Output the (X, Y) coordinate of the center of the cell containing the given text.  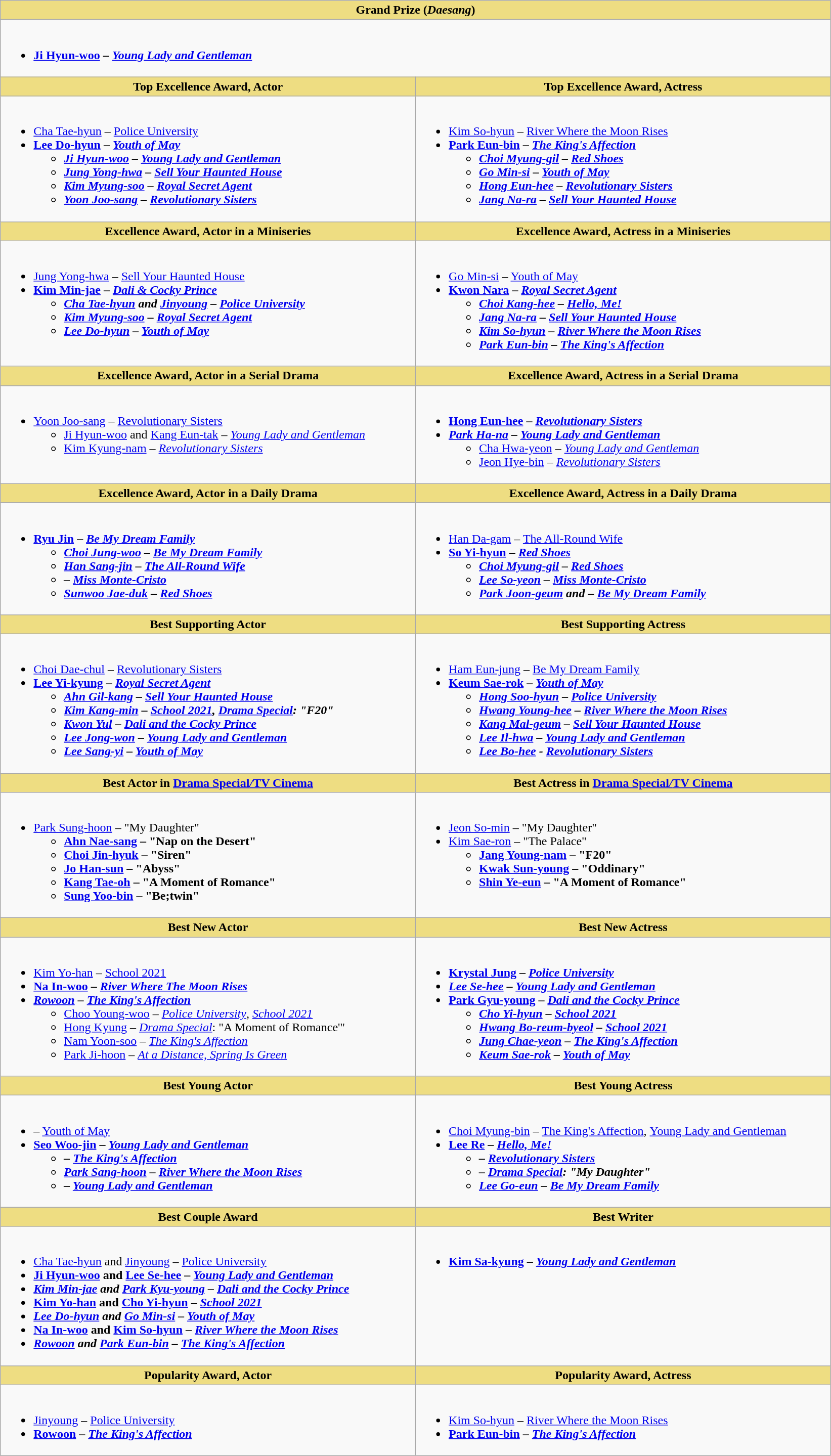
Yoon Joo-sang – Revolutionary SistersJi Hyun-woo and Kang Eun-tak – Young Lady and GentlemanKim Kyung-nam – Revolutionary Sisters (208, 434)
Ryu Jin – Be My Dream FamilyChoi Jung-woo – Be My Dream FamilyHan Sang-jin – The All-Round Wife – Miss Monte-CristoSunwoo Jae-duk – Red Shoes (208, 558)
Kim So-hyun – River Where the Moon RisesPark Eun-bin – The King's Affection (623, 1420)
Excellence Award, Actor in a Serial Drama (208, 376)
Jinyoung – Police UniversityRowoon – The King's Affection (208, 1420)
Best Supporting Actress (623, 624)
Best New Actress (623, 928)
Best Young Actor (208, 1086)
Ji Hyun-woo – Young Lady and Gentleman (416, 49)
Popularity Award, Actress (623, 1375)
Best Young Actress (623, 1086)
Excellence Award, Actor in a Miniseries (208, 231)
Popularity Award, Actor (208, 1375)
Best Supporting Actor (208, 624)
Excellence Award, Actress in a Serial Drama (623, 376)
Top Excellence Award, Actor (208, 86)
Hong Eun-hee – Revolutionary SistersPark Ha-na – Young Lady and GentlemanCha Hwa-yeon – Young Lady and GentlemanJeon Hye-bin – Revolutionary Sisters (623, 434)
Top Excellence Award, Actress (623, 86)
– Youth of MaySeo Woo-jin – Young Lady and Gentleman – The King's AffectionPark Sang-hoon – River Where the Moon Rises – Young Lady and Gentleman (208, 1151)
Best Actress in Drama Special/TV Cinema (623, 782)
Kim Sa-kyung – Young Lady and Gentleman (623, 1296)
Best New Actor (208, 928)
Best Actor in Drama Special/TV Cinema (208, 782)
Jeon So-min – "My Daughter"Kim Sae-ron – "The Palace"Jang Young-nam – "F20"Kwak Sun-young – "Oddinary"Shin Ye-eun – "A Moment of Romance" (623, 855)
Excellence Award, Actor in a Daily Drama (208, 493)
Best Writer (623, 1217)
Grand Prize (Daesang) (416, 10)
Best Couple Award (208, 1217)
Excellence Award, Actress in a Daily Drama (623, 493)
Excellence Award, Actress in a Miniseries (623, 231)
Han Da-gam – The All-Round WifeSo Yi-hyun – Red ShoesChoi Myung-gil – Red ShoesLee So-yeon – Miss Monte-CristoPark Joon-geum and – Be My Dream Family (623, 558)
